Scan for the cell matching the given text and deliver its (X, Y) coordinate at center. 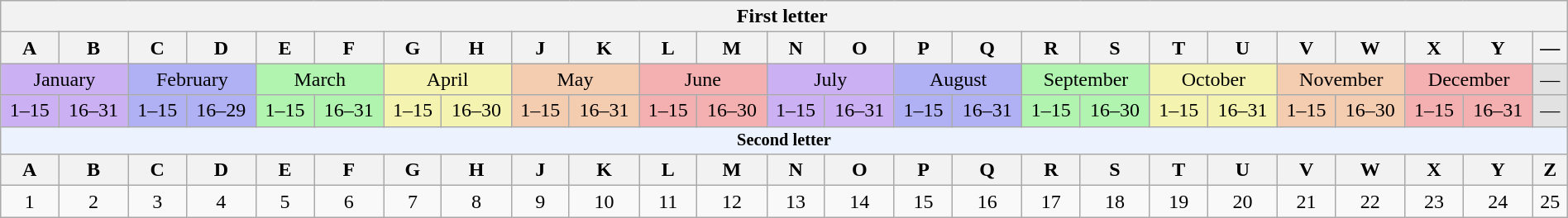
April (447, 79)
August (958, 79)
4 (221, 201)
Second letter (784, 140)
17 (1051, 201)
February (192, 79)
8 (476, 201)
May (575, 79)
1 (30, 201)
22 (1370, 201)
11 (668, 201)
December (1469, 79)
23 (1434, 201)
March (320, 79)
13 (796, 201)
18 (1115, 201)
5 (285, 201)
7 (413, 201)
16 (987, 201)
3 (157, 201)
2 (93, 201)
Z (1550, 170)
September (1086, 79)
20 (1242, 201)
21 (1307, 201)
First letter (784, 17)
24 (1498, 201)
October (1213, 79)
16–29 (221, 111)
12 (732, 201)
November (1341, 79)
10 (604, 201)
6 (349, 201)
June (703, 79)
15 (923, 201)
9 (540, 201)
January (65, 79)
19 (1178, 201)
14 (859, 201)
25 (1550, 201)
July (830, 79)
